Search for the cell housing the specified text and yield its [x, y] center coordinate. 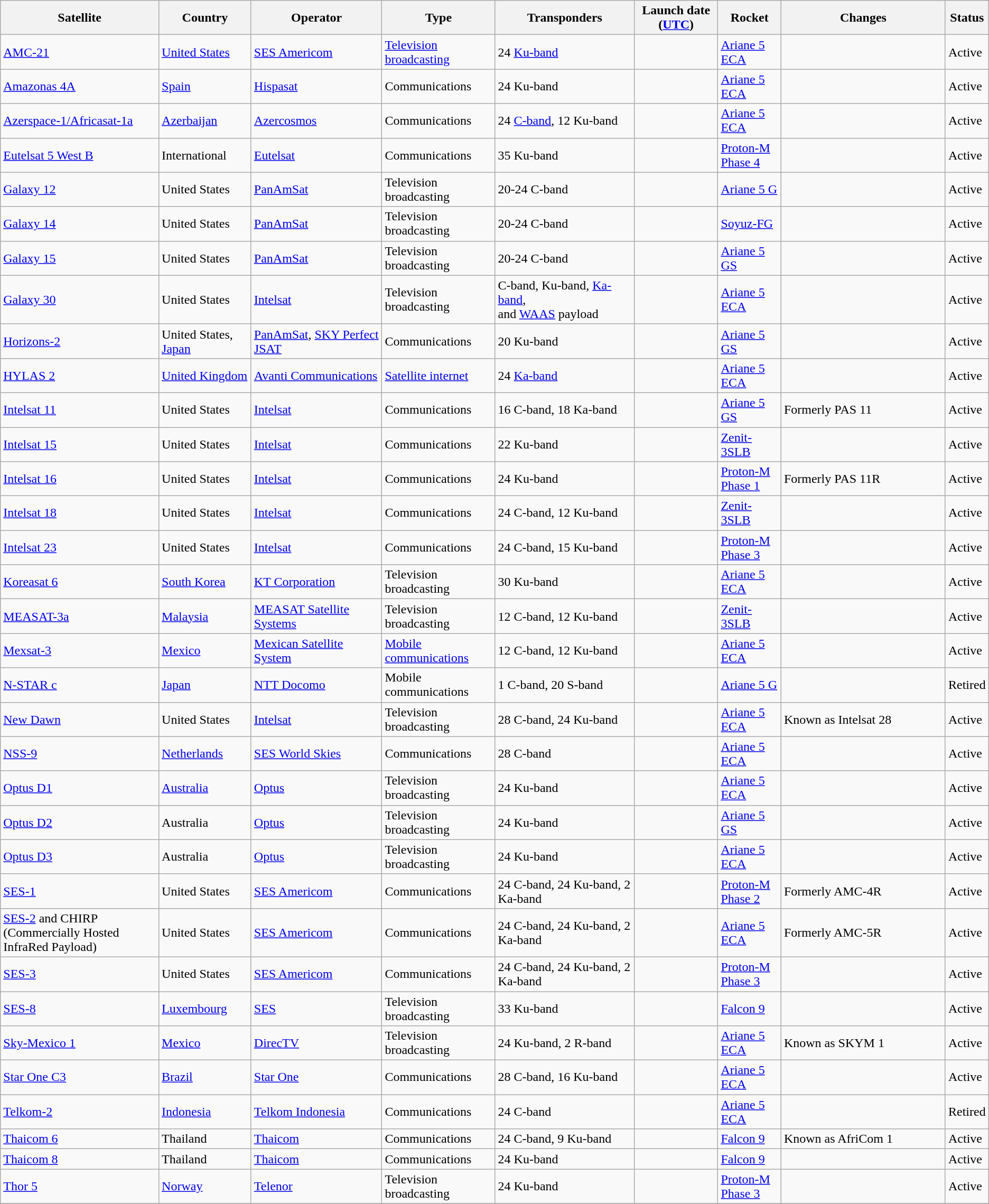
Star One C3 [80, 1078]
New Dawn [80, 720]
Rocket [750, 18]
Thor 5 [80, 1187]
Eutelsat 5 West B [80, 155]
Intelsat 16 [80, 479]
SES-1 [80, 891]
Optus D1 [80, 788]
Thaicom 6 [80, 1139]
NSS-9 [80, 753]
24 C-band, 9 Ku-band [564, 1139]
1 C-band, 20 S-band [564, 685]
C-band, Ku-band, Ka-band,and WAAS payload [564, 300]
Proton-MPhase 2 [750, 891]
33 Ku-band [564, 1008]
AMC-21 [80, 52]
Optus D2 [80, 822]
Luxembourg [205, 1008]
MEASAT Satellite Systems [316, 616]
Azercosmos [316, 120]
SES [316, 1008]
Horizons-2 [80, 341]
Norway [205, 1187]
Proton-MPhase 4 [750, 155]
Galaxy 15 [80, 258]
Avanti Communications [316, 375]
Japan [205, 685]
Proton-MPhase 1 [750, 479]
Formerly PAS 11 [863, 410]
Hispasat [316, 87]
Country [205, 18]
35 Ku-band [564, 155]
N-STAR c [80, 685]
Optus D3 [80, 857]
28 C-band, 24 Ku-band [564, 720]
Soyuz-FG [750, 224]
Transponders [564, 18]
Intelsat 11 [80, 410]
Status [967, 18]
Intelsat 23 [80, 547]
NTT Docomo [316, 685]
United Kingdom [205, 375]
SES-3 [80, 974]
Sky-Mexico 1 [80, 1043]
Satellite [80, 18]
Amazonas 4A [80, 87]
Type [438, 18]
24 Ku-band, 2 R-band [564, 1043]
SES-8 [80, 1008]
Intelsat 18 [80, 514]
Galaxy 14 [80, 224]
Malaysia [205, 616]
Thaicom 8 [80, 1159]
Brazil [205, 1078]
Spain [205, 87]
Indonesia [205, 1112]
Telkom-2 [80, 1112]
16 C-band, 18 Ka-band [564, 410]
Launch date (UTC) [676, 18]
24 C-band [564, 1112]
22 Ku-band [564, 444]
HYLAS 2 [80, 375]
28 C-band, 16 Ku-band [564, 1078]
SES-2 and CHIRP(Commercially Hosted InfraRed Payload) [80, 932]
United States, Japan [205, 341]
Star One [316, 1078]
Telenor [316, 1187]
Formerly AMC-5R [863, 932]
Telkom Indonesia [316, 1112]
20 Ku-band [564, 341]
MEASAT-3a [80, 616]
Operator [316, 18]
Intelsat 15 [80, 444]
International [205, 155]
Changes [863, 18]
24 Ka-band [564, 375]
Formerly PAS 11R [863, 479]
Eutelsat [316, 155]
KT Corporation [316, 582]
Netherlands [205, 753]
Mexican Satellite System [316, 651]
Formerly AMC-4R [863, 891]
Known as Intelsat 28 [863, 720]
Mexsat-3 [80, 651]
PanAmSat, SKY Perfect JSAT [316, 341]
SES World Skies [316, 753]
Azerbaijan [205, 120]
Galaxy 12 [80, 189]
Known as AfriCom 1 [863, 1139]
Galaxy 30 [80, 300]
Koreasat 6 [80, 582]
DirecTV [316, 1043]
South Korea [205, 582]
Satellite internet [438, 375]
30 Ku-band [564, 582]
28 C-band [564, 753]
Known as SKYM 1 [863, 1043]
Azerspace-1/Africasat-1a [80, 120]
24 C-band, 15 Ku-band [564, 547]
